Provide the (X, Y) coordinate of the cell's center where the given text is located.  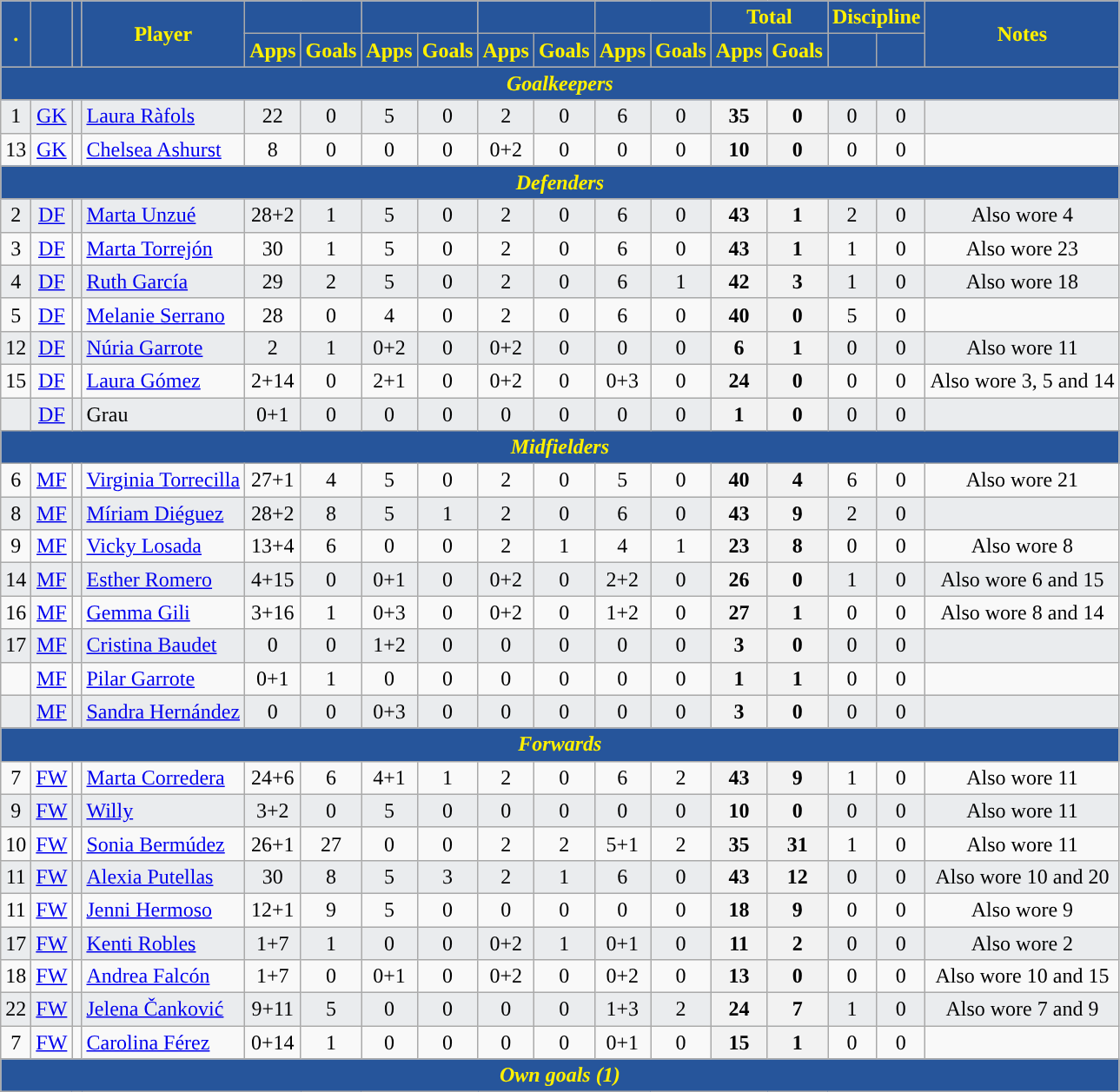
13+4 (273, 546)
Player (163, 34)
Alexia Putellas (163, 877)
Forwards (560, 745)
Laura Ràfols (163, 116)
Also wore 4 (1022, 215)
Discipline (876, 17)
3+2 (273, 811)
4+15 (273, 579)
Total (769, 17)
3+16 (273, 612)
Sonia Bermúdez (163, 844)
Notes (1022, 34)
Míriam Diéguez (163, 513)
Also wore 9 (1022, 910)
Grau (163, 414)
Gemma Gili (163, 612)
9+11 (273, 1009)
Esther Romero (163, 579)
28 (273, 314)
Chelsea Ashurst (163, 149)
Marta Corredera (163, 778)
Also wore 3, 5 and 14 (1022, 381)
Sandra Hernández (163, 711)
Also wore 6 and 15 (1022, 579)
5+1 (622, 844)
24+6 (273, 778)
2+2 (622, 579)
Jenni Hermoso (163, 910)
. (16, 34)
26 (739, 579)
4+1 (389, 778)
26+1 (273, 844)
Marta Unzué (163, 215)
23 (739, 546)
12+1 (273, 910)
Also wore 23 (1022, 248)
31 (798, 844)
14 (16, 579)
Own goals (1) (560, 1075)
Virginia Torrecilla (163, 480)
Also wore 7 and 9 (1022, 1009)
Kenti Robles (163, 943)
Jelena Čanković (163, 1009)
Also wore 21 (1022, 480)
Pilar Garrote (163, 678)
Also wore 8 (1022, 546)
0+14 (273, 1042)
Also wore 10 and 15 (1022, 976)
Andrea Falcón (163, 976)
Carolina Férez (163, 1042)
Goalkeepers (560, 83)
Also wore 10 and 20 (1022, 877)
2+14 (273, 381)
29 (273, 281)
Melanie Serrano (163, 314)
Willy (163, 811)
1+3 (622, 1009)
Defenders (560, 182)
Also wore 8 and 14 (1022, 612)
Ruth García (163, 281)
Núria Garrote (163, 347)
2+1 (389, 381)
Also wore 2 (1022, 943)
Also wore 18 (1022, 281)
27+1 (273, 480)
42 (739, 281)
Laura Gómez (163, 381)
Midfielders (560, 447)
16 (16, 612)
Marta Torrejón (163, 248)
Vicky Losada (163, 546)
Cristina Baudet (163, 645)
